Locate the cell with the specified text and output its (x, y) center coordinate. 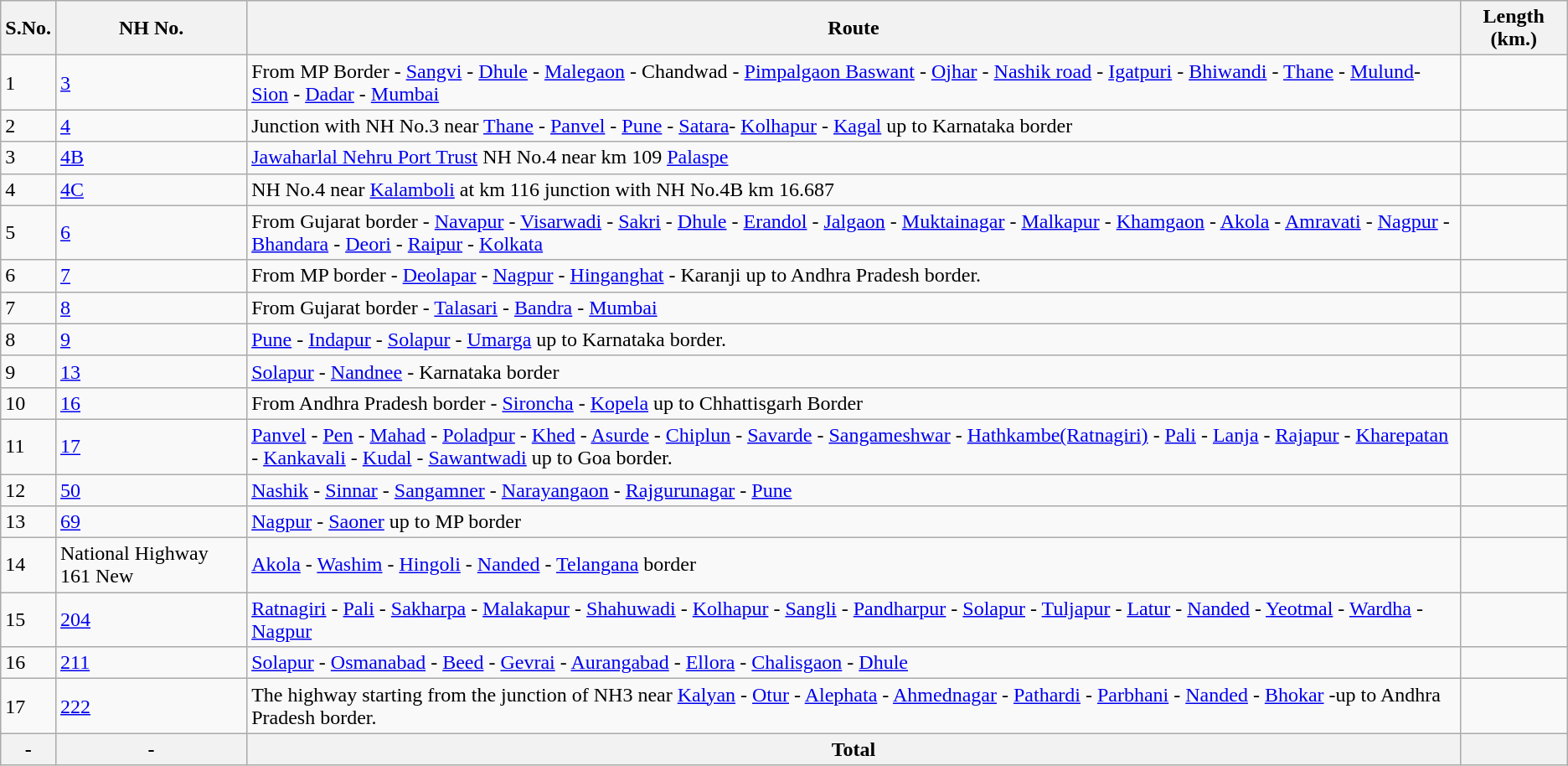
4B (151, 158)
222 (151, 706)
Jawaharlal Nehru Port Trust NH No.4 near km 109 Palaspe (854, 158)
Solapur - Osmanabad - Beed - Gevrai - Aurangabad - Ellora - Chalisgaon - Dhule (854, 663)
From Andhra Pradesh border - Sironcha - Kopela up to Chhattisgarh Border (854, 403)
11 (28, 446)
National Highway 161 New (151, 565)
Junction with NH No.3 near Thane - Panvel - Pune - Satara- Kolhapur - Kagal up to Karnataka border (854, 126)
5 (28, 233)
Nagpur - Saoner up to MP border (854, 522)
Route (854, 28)
NH No. (151, 28)
50 (151, 490)
1 (28, 82)
From MP border - Deolapar - Nagpur - Hinganghat - Karanji up to Andhra Pradesh border. (854, 276)
15 (28, 620)
Solapur - Nandnee - Karnataka border (854, 371)
Total (854, 749)
Length (km.) (1514, 28)
12 (28, 490)
NH No.4 near Kalamboli at km 116 junction with NH No.4B km 16.687 (854, 189)
Pune - Indapur - Solapur - Umarga up to Karnataka border. (854, 339)
211 (151, 663)
14 (28, 565)
204 (151, 620)
S.No. (28, 28)
Akola - Washim - Hingoli - Nanded - Telangana border (854, 565)
Nashik - Sinnar - Sangamner - Narayangaon - Rajgurunagar - Pune (854, 490)
4C (151, 189)
69 (151, 522)
10 (28, 403)
From Gujarat border - Talasari - Bandra - Mumbai (854, 308)
2 (28, 126)
